Determine the (x, y) coordinate at the center of the cell enclosing the given text.  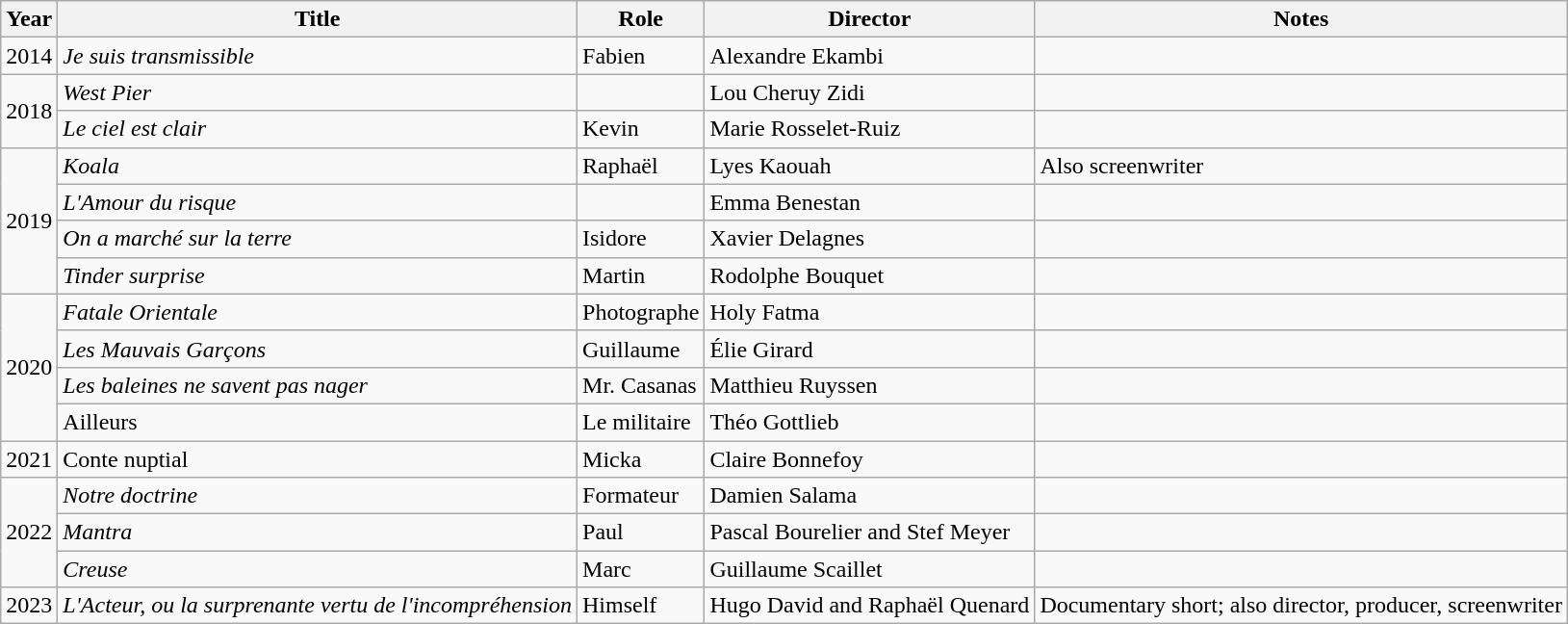
Notre doctrine (318, 496)
Raphaël (641, 166)
Paul (641, 533)
L'Acteur, ou la surprenante vertu de l'incompréhension (318, 606)
Ailleurs (318, 422)
Holy Fatma (870, 312)
Mantra (318, 533)
2018 (29, 111)
On a marché sur la terre (318, 239)
Xavier Delagnes (870, 239)
Hugo David and Raphaël Quenard (870, 606)
Director (870, 19)
L'Amour du risque (318, 202)
Les Mauvais Garçons (318, 349)
Claire Bonnefoy (870, 459)
Rodolphe Bouquet (870, 275)
2020 (29, 367)
2023 (29, 606)
Creuse (318, 569)
Role (641, 19)
Le militaire (641, 422)
Mr. Casanas (641, 385)
Year (29, 19)
Les baleines ne savent pas nager (318, 385)
Lyes Kaouah (870, 166)
Himself (641, 606)
Alexandre Ekambi (870, 56)
Micka (641, 459)
2021 (29, 459)
2019 (29, 221)
Fabien (641, 56)
Élie Girard (870, 349)
Kevin (641, 129)
Title (318, 19)
Also screenwriter (1301, 166)
Guillaume Scaillet (870, 569)
Marie Rosselet-Ruiz (870, 129)
Koala (318, 166)
Conte nuptial (318, 459)
2014 (29, 56)
Notes (1301, 19)
Documentary short; also director, producer, screenwriter (1301, 606)
Matthieu Ruyssen (870, 385)
Guillaume (641, 349)
West Pier (318, 92)
Pascal Bourelier and Stef Meyer (870, 533)
Isidore (641, 239)
Fatale Orientale (318, 312)
Le ciel est clair (318, 129)
Photographe (641, 312)
Emma Benestan (870, 202)
Je suis transmissible (318, 56)
Martin (641, 275)
Formateur (641, 496)
Damien Salama (870, 496)
Théo Gottlieb (870, 422)
2022 (29, 533)
Marc (641, 569)
Lou Cheruy Zidi (870, 92)
Tinder surprise (318, 275)
